Determine the [x, y] coordinate at the center of the cell enclosing the given text.  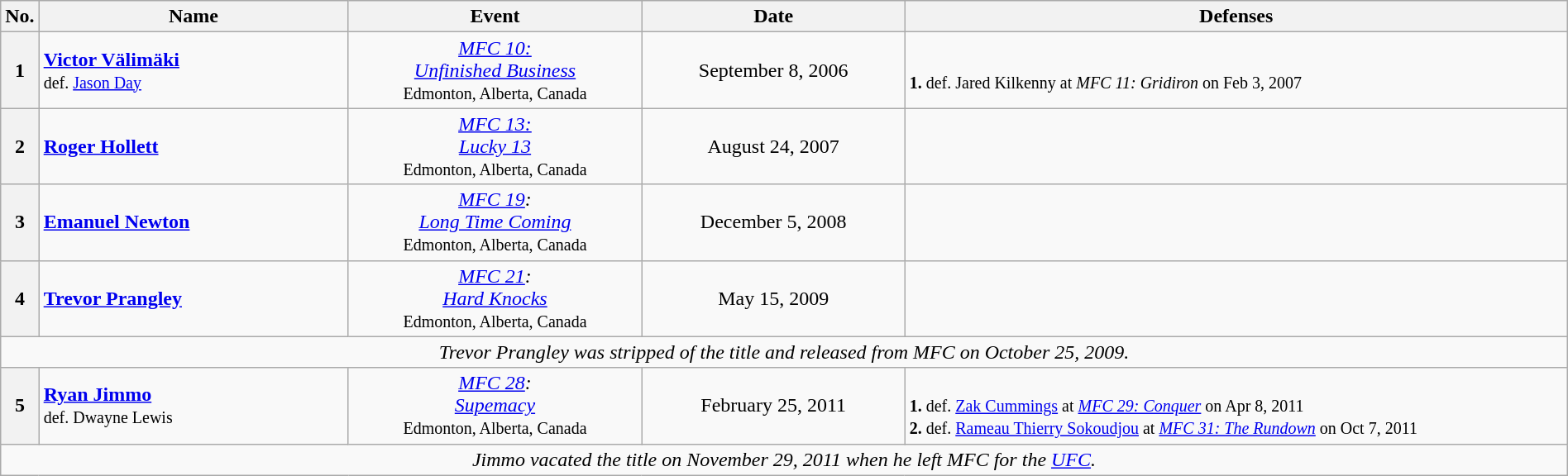
February 25, 2011 [773, 406]
2 [20, 146]
3 [20, 222]
Emanuel Newton [194, 222]
MFC 10:Unfinished Business Edmonton, Alberta, Canada [495, 70]
1 [20, 70]
1. def. Zak Cummings at MFC 29: Conquer on Apr 8, 2011 2. def. Rameau Thierry Sokoudjou at MFC 31: The Rundown on Oct 7, 2011 [1236, 406]
December 5, 2008 [773, 222]
September 8, 2006 [773, 70]
Date [773, 17]
4 [20, 298]
MFC 13:Lucky 13 Edmonton, Alberta, Canada [495, 146]
Ryan Jimmodef. Dwayne Lewis [194, 406]
Name [194, 17]
Trevor Prangley was stripped of the title and released from MFC on October 25, 2009. [784, 352]
Event [495, 17]
MFC 21:Hard Knocks Edmonton, Alberta, Canada [495, 298]
5 [20, 406]
Jimmo vacated the title on November 29, 2011 when he left MFC for the UFC. [784, 459]
May 15, 2009 [773, 298]
MFC 19:Long Time ComingEdmonton, Alberta, Canada [495, 222]
Defenses [1236, 17]
Trevor Prangley [194, 298]
Roger Hollett [194, 146]
1. def. Jared Kilkenny at MFC 11: Gridiron on Feb 3, 2007 [1236, 70]
No. [20, 17]
Victor Välimäkidef. Jason Day [194, 70]
MFC 28:Supemacy Edmonton, Alberta, Canada [495, 406]
August 24, 2007 [773, 146]
